Search for the cell housing the specified text and yield its [x, y] center coordinate. 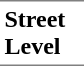
Street Level [42, 33]
